Identify which cell holds the provided text, then report its (x, y) central coordinate. 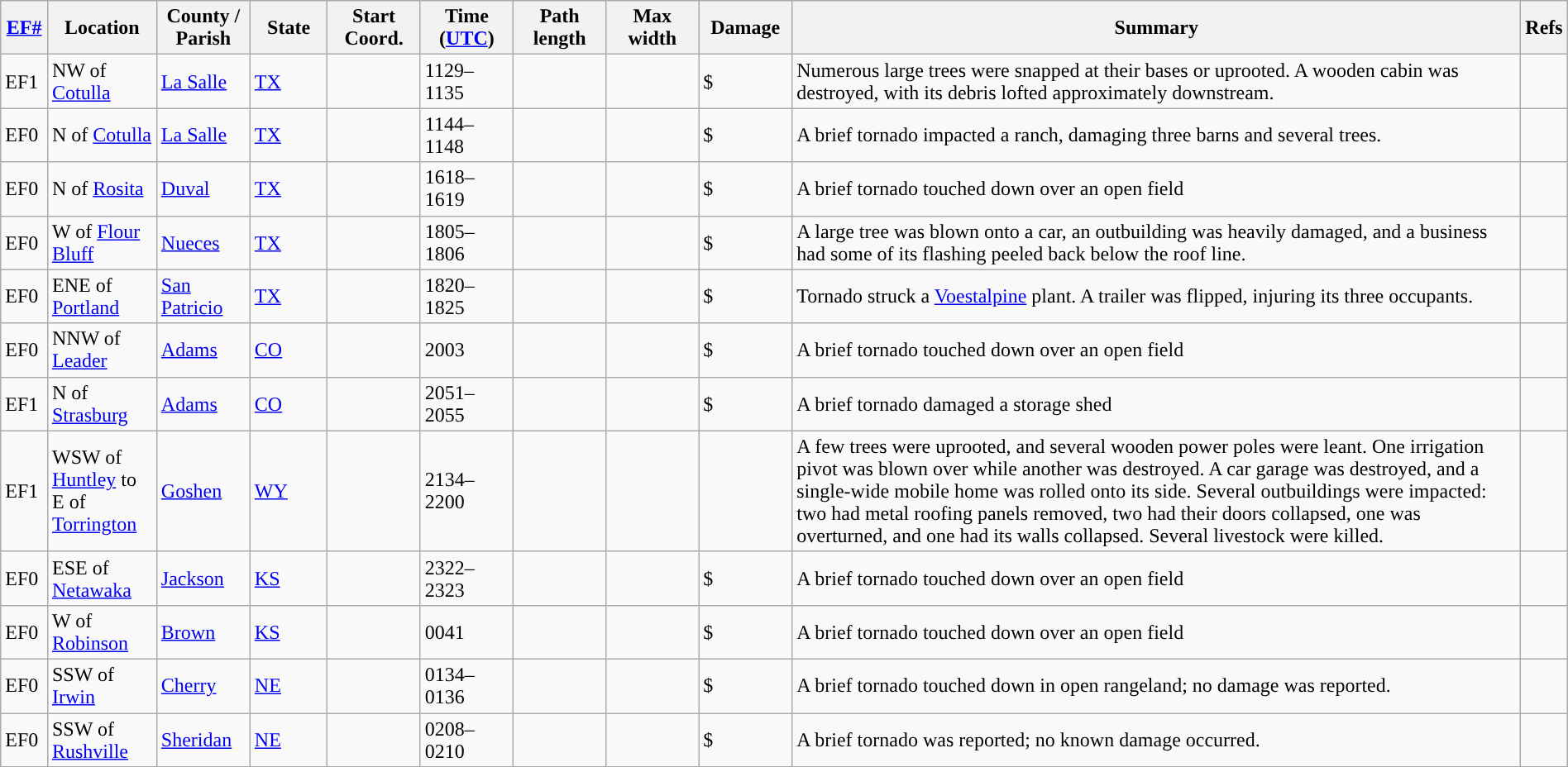
Jackson (203, 579)
0041 (466, 631)
N of Strasburg (102, 403)
Numerous large trees were snapped at their bases or uprooted. A wooden cabin was destroyed, with its debris lofted approximately downstream. (1156, 81)
Path length (560, 28)
A brief tornado touched down in open rangeland; no damage was reported. (1156, 686)
W of Flour Bluff (102, 243)
N of Cotulla (102, 136)
San Patricio (203, 296)
Max width (653, 28)
Location (102, 28)
A brief tornado damaged a storage shed (1156, 403)
Duval (203, 188)
Nueces (203, 243)
Summary (1156, 28)
2322–2323 (466, 579)
1129–1135 (466, 81)
Refs (1544, 28)
Brown (203, 631)
Tornado struck a Voestalpine plant. A trailer was flipped, injuring its three occupants. (1156, 296)
A large tree was blown onto a car, an outbuilding was heavily damaged, and a business had some of its flashing peeled back below the roof line. (1156, 243)
2051–2055 (466, 403)
WSW of Huntley to E of Torrington (102, 491)
Sheridan (203, 739)
WY (289, 491)
A brief tornado impacted a ranch, damaging three barns and several trees. (1156, 136)
Time (UTC) (466, 28)
1144–1148 (466, 136)
N of Rosita (102, 188)
EF# (25, 28)
Cherry (203, 686)
State (289, 28)
NNW of Leader (102, 350)
ENE of Portland (102, 296)
Goshen (203, 491)
Damage (746, 28)
SSW of Rushville (102, 739)
W of Robinson (102, 631)
Start Coord. (374, 28)
1618–1619 (466, 188)
0134–0136 (466, 686)
SSW of Irwin (102, 686)
2134–2200 (466, 491)
2003 (466, 350)
1820–1825 (466, 296)
County / Parish (203, 28)
0208–0210 (466, 739)
1805–1806 (466, 243)
NW of Cotulla (102, 81)
ESE of Netawaka (102, 579)
A brief tornado was reported; no known damage occurred. (1156, 739)
